Provide the [X, Y] coordinate of the cell's center where the given text is located.  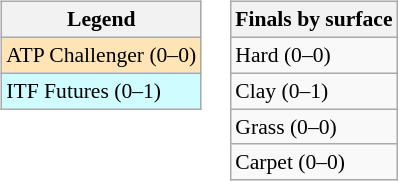
Grass (0–0) [314, 127]
Clay (0–1) [314, 91]
Legend [101, 20]
ITF Futures (0–1) [101, 91]
Finals by surface [314, 20]
Hard (0–0) [314, 55]
Carpet (0–0) [314, 162]
ATP Challenger (0–0) [101, 55]
